Identify which cell holds the provided text, then report its (X, Y) central coordinate. 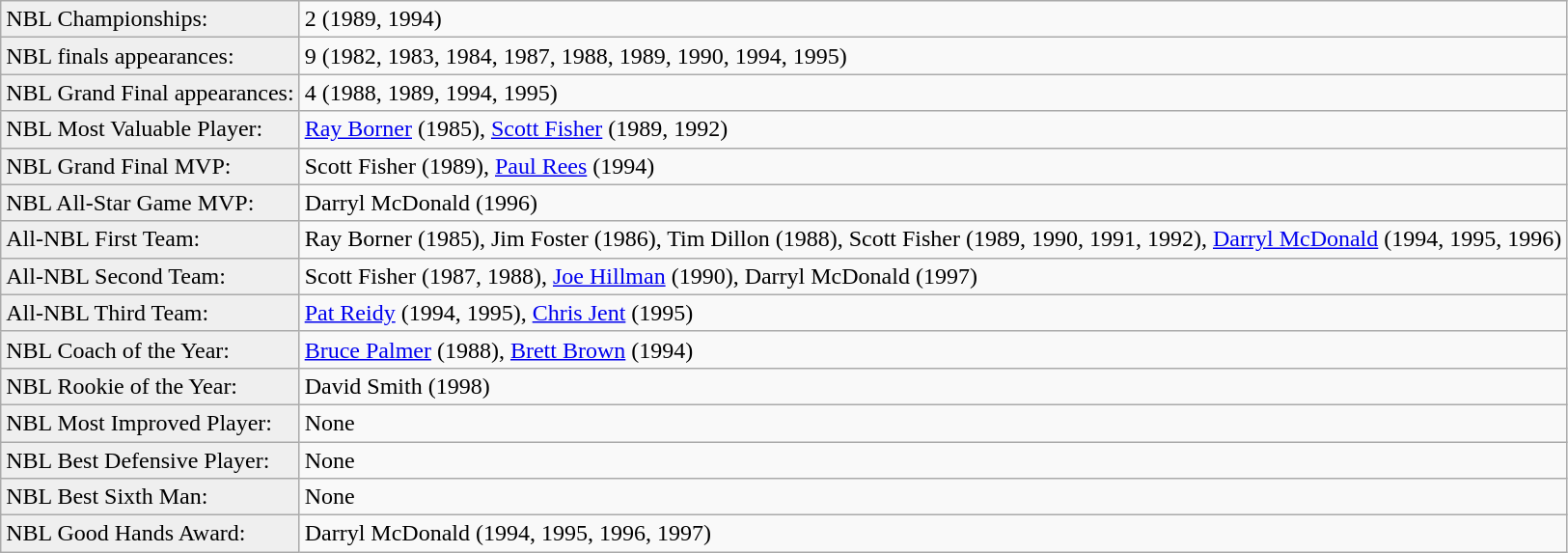
NBL Best Sixth Man: (151, 497)
Scott Fisher (1989), Paul Rees (1994) (933, 166)
NBL All-Star Game MVP: (151, 203)
David Smith (1998) (933, 386)
NBL Most Valuable Player: (151, 129)
Darryl McDonald (1996) (933, 203)
Bruce Palmer (1988), Brett Brown (1994) (933, 349)
Ray Borner (1985), Scott Fisher (1989, 1992) (933, 129)
Ray Borner (1985), Jim Foster (1986), Tim Dillon (1988), Scott Fisher (1989, 1990, 1991, 1992), Darryl McDonald (1994, 1995, 1996) (933, 239)
Pat Reidy (1994, 1995), Chris Jent (1995) (933, 313)
NBL Grand Final appearances: (151, 93)
All-NBL Third Team: (151, 313)
NBL Rookie of the Year: (151, 386)
2 (1989, 1994) (933, 19)
NBL finals appearances: (151, 56)
Darryl McDonald (1994, 1995, 1996, 1997) (933, 534)
NBL Grand Final MVP: (151, 166)
NBL Championships: (151, 19)
NBL Coach of the Year: (151, 349)
All-NBL First Team: (151, 239)
4 (1988, 1989, 1994, 1995) (933, 93)
NBL Good Hands Award: (151, 534)
Scott Fisher (1987, 1988), Joe Hillman (1990), Darryl McDonald (1997) (933, 276)
9 (1982, 1983, 1984, 1987, 1988, 1989, 1990, 1994, 1995) (933, 56)
NBL Best Defensive Player: (151, 460)
All-NBL Second Team: (151, 276)
NBL Most Improved Player: (151, 423)
